Detect which cell encompasses the target text, then output its (X, Y) center coordinate. 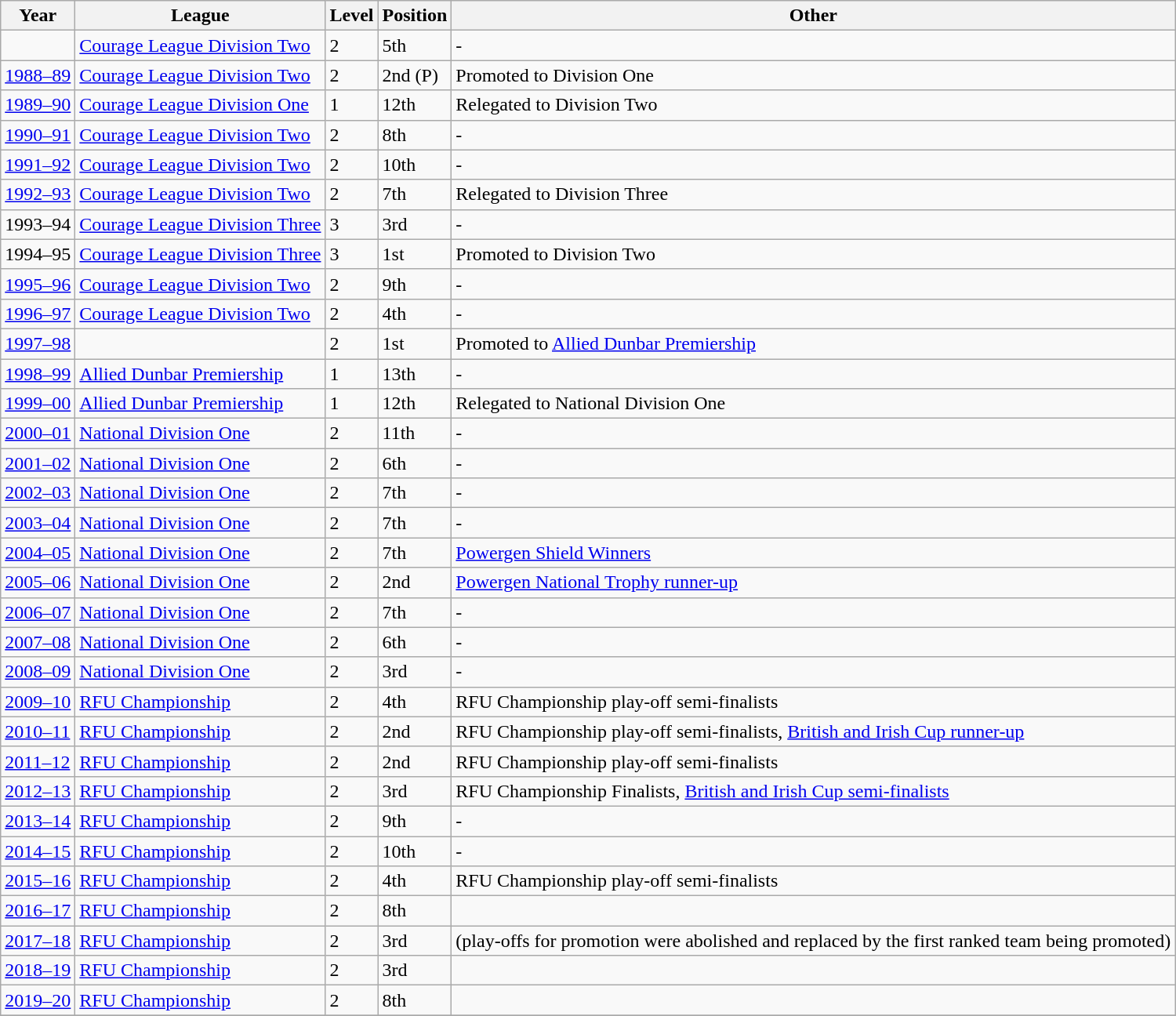
2002–03 (38, 493)
Position (415, 16)
2013–14 (38, 821)
2010–11 (38, 731)
Courage League Division One (201, 105)
1994–95 (38, 254)
1998–99 (38, 374)
1993–94 (38, 224)
2nd (P) (415, 75)
1990–91 (38, 135)
Promoted to Division Two (814, 254)
2005–06 (38, 582)
Promoted to Allied Dunbar Premiership (814, 343)
2019–20 (38, 1000)
1992–93 (38, 194)
2017–18 (38, 941)
2007–08 (38, 642)
2000–01 (38, 434)
2009–10 (38, 702)
1997–98 (38, 343)
Relegated to Division Two (814, 105)
2015–16 (38, 881)
2003–04 (38, 523)
2012–13 (38, 791)
Other (814, 16)
Powergen Shield Winners (814, 553)
2008–09 (38, 672)
1995–96 (38, 284)
1991–92 (38, 165)
1996–97 (38, 314)
2006–07 (38, 612)
Powergen National Trophy runner-up (814, 582)
2018–19 (38, 971)
RFU Championship Finalists, British and Irish Cup semi-finalists (814, 791)
1988–89 (38, 75)
2004–05 (38, 553)
League (201, 16)
2016–17 (38, 911)
11th (415, 434)
Year (38, 16)
2001–02 (38, 463)
2014–15 (38, 851)
1999–00 (38, 404)
Promoted to Division One (814, 75)
Relegated to Division Three (814, 194)
1989–90 (38, 105)
Level (351, 16)
RFU Championship play-off semi-finalists, British and Irish Cup runner-up (814, 731)
(play-offs for promotion were abolished and replaced by the first ranked team being promoted) (814, 941)
13th (415, 374)
Relegated to National Division One (814, 404)
5th (415, 45)
2011–12 (38, 761)
